From the cell containing the given text, extract its center point as (X, Y) coordinate. 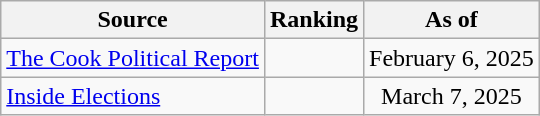
February 6, 2025 (452, 58)
The Cook Political Report (133, 58)
Source (133, 20)
As of (452, 20)
Inside Elections (133, 96)
March 7, 2025 (452, 96)
Ranking (314, 20)
